Find where the given text appears and provide that cell's center as (x, y) coordinate. 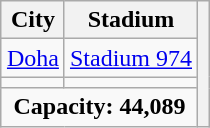
Stadium 974 (130, 58)
Stadium (130, 20)
Doha (32, 58)
City (32, 20)
Capacity: 44,089 (99, 107)
